Return the (x, y) coordinate for the center point of the cell that contains the specified text.  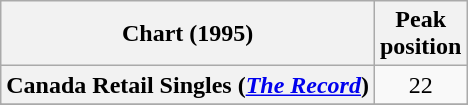
Canada Retail Singles (The Record) (188, 85)
Peakposition (420, 34)
Chart (1995) (188, 34)
22 (420, 85)
